Find where the given text appears and provide that cell's center as [x, y] coordinate. 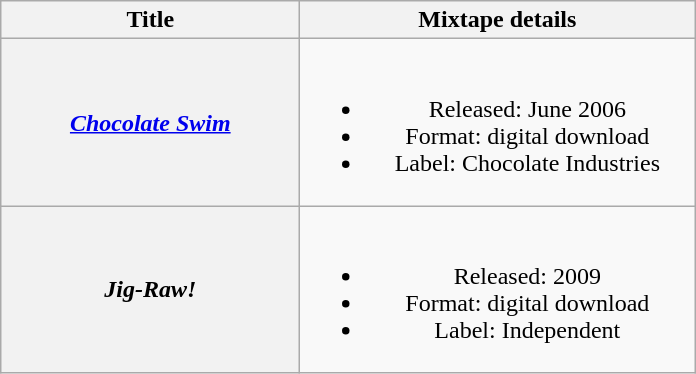
Released: June 2006Format: digital downloadLabel: Chocolate Industries [498, 122]
Mixtape details [498, 20]
Chocolate Swim [150, 122]
Jig-Raw! [150, 290]
Released: 2009Format: digital downloadLabel: Independent [498, 290]
Title [150, 20]
